Pinpoint the cell where the given text exists, returning its [x, y] midpoint coordinate. 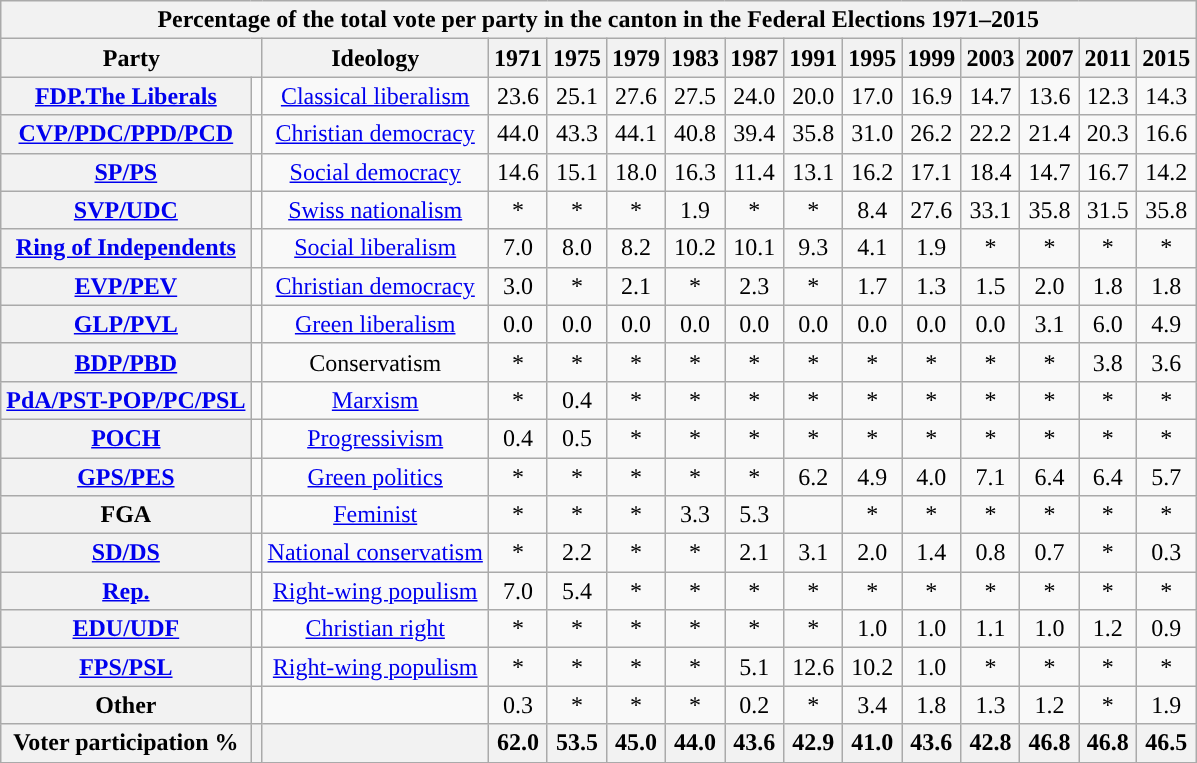
Green politics [375, 477]
43.3 [576, 134]
Other [126, 705]
17.0 [872, 96]
Ideology [375, 58]
13.6 [1050, 96]
1.5 [990, 286]
EDU/UDF [126, 629]
Ring of Independents [126, 248]
16.7 [1108, 172]
42.9 [814, 743]
6.0 [1108, 324]
12.6 [814, 667]
27.5 [696, 96]
0.8 [990, 553]
3.6 [1166, 362]
21.4 [1050, 134]
15.1 [576, 172]
31.0 [872, 134]
16.6 [1166, 134]
SD/DS [126, 553]
PdA/PST-POP/PC/PSL [126, 400]
1987 [754, 58]
22.2 [990, 134]
Christian right [375, 629]
4.0 [932, 477]
Percentage of the total vote per party in the canton in the Federal Elections 1971–2015 [598, 20]
FGA [126, 515]
4.1 [872, 248]
5.3 [754, 515]
0.7 [1050, 553]
14.6 [518, 172]
3.3 [696, 515]
3.8 [1108, 362]
Social democracy [375, 172]
17.1 [932, 172]
2015 [1166, 58]
14.3 [1166, 96]
2.2 [576, 553]
16.3 [696, 172]
62.0 [518, 743]
0.5 [576, 438]
0.2 [754, 705]
1971 [518, 58]
18.4 [990, 172]
9.3 [814, 248]
Social liberalism [375, 248]
10.1 [754, 248]
12.3 [1108, 96]
1.4 [932, 553]
Classical liberalism [375, 96]
5.1 [754, 667]
GLP/PVL [126, 324]
Conservatism [375, 362]
26.2 [932, 134]
20.3 [1108, 134]
Voter participation % [126, 743]
Feminist [375, 515]
13.1 [814, 172]
20.0 [814, 96]
1991 [814, 58]
45.0 [636, 743]
1995 [872, 58]
46.5 [1166, 743]
41.0 [872, 743]
2007 [1050, 58]
SP/PS [126, 172]
1983 [696, 58]
14.2 [1166, 172]
1999 [932, 58]
Party [132, 58]
25.1 [576, 96]
18.0 [636, 172]
2003 [990, 58]
16.9 [932, 96]
44.1 [636, 134]
Progressivism [375, 438]
8.4 [872, 210]
8.2 [636, 248]
1975 [576, 58]
EVP/PEV [126, 286]
11.4 [754, 172]
23.6 [518, 96]
Green liberalism [375, 324]
1.1 [990, 629]
GPS/PES [126, 477]
1979 [636, 58]
0.9 [1166, 629]
CVP/PDC/PPD/PCD [126, 134]
SVP/UDC [126, 210]
Swiss nationalism [375, 210]
6.2 [814, 477]
39.4 [754, 134]
3.4 [872, 705]
Marxism [375, 400]
2011 [1108, 58]
5.7 [1166, 477]
24.0 [754, 96]
BDP/PBD [126, 362]
33.1 [990, 210]
40.8 [696, 134]
FPS/PSL [126, 667]
3.0 [518, 286]
31.5 [1108, 210]
53.5 [576, 743]
42.8 [990, 743]
National conservatism [375, 553]
7.1 [990, 477]
FDP.The Liberals [126, 96]
2.3 [754, 286]
POCH [126, 438]
Rep. [126, 591]
16.2 [872, 172]
5.4 [576, 591]
1.7 [872, 286]
8.0 [576, 248]
